Detect which cell encompasses the target text, then output its (x, y) center coordinate. 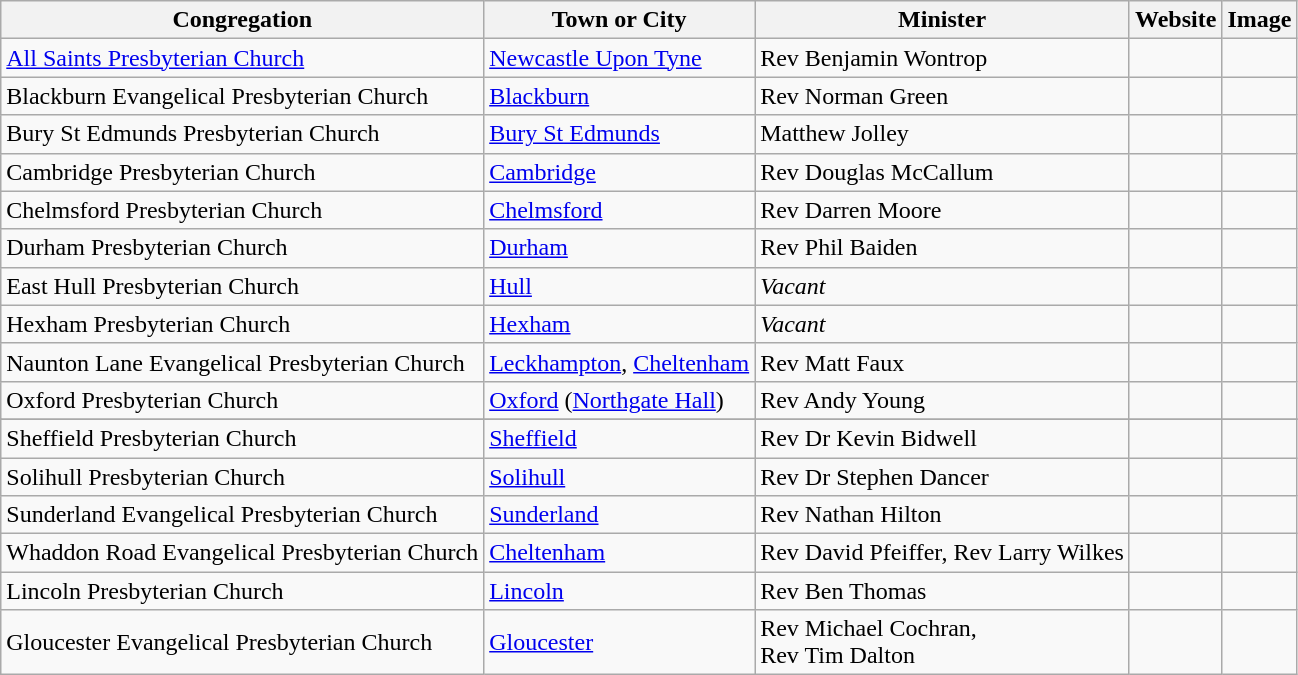
Rev Nathan Hilton (942, 515)
Minister (942, 20)
Matthew Jolley (942, 134)
Blackburn Evangelical Presbyterian Church (242, 96)
Rev David Pfeiffer, Rev Larry Wilkes (942, 553)
Durham Presbyterian Church (242, 248)
Hexham Presbyterian Church (242, 324)
Cambridge (620, 172)
Rev Darren Moore (942, 210)
Sheffield (620, 438)
Rev Matt Faux (942, 362)
Chelmsford Presbyterian Church (242, 210)
Blackburn (620, 96)
Cheltenham (620, 553)
Durham (620, 248)
Rev Ben Thomas (942, 591)
Sunderland (620, 515)
Bury St Edmunds (620, 134)
Cambridge Presbyterian Church (242, 172)
Rev Andy Young (942, 400)
Solihull (620, 477)
Hull (620, 286)
Lincoln Presbyterian Church (242, 591)
Solihull Presbyterian Church (242, 477)
Rev Dr Stephen Dancer (942, 477)
Chelmsford (620, 210)
Naunton Lane Evangelical Presbyterian Church (242, 362)
Oxford (Northgate Hall) (620, 400)
Rev Michael Cochran,Rev Tim Dalton (942, 642)
Sheffield Presbyterian Church (242, 438)
Bury St Edmunds Presbyterian Church (242, 134)
Oxford Presbyterian Church (242, 400)
Image (1260, 20)
Rev Dr Kevin Bidwell (942, 438)
All Saints Presbyterian Church (242, 58)
Newcastle Upon Tyne (620, 58)
Gloucester Evangelical Presbyterian Church (242, 642)
Rev Benjamin Wontrop (942, 58)
Whaddon Road Evangelical Presbyterian Church (242, 553)
Lincoln (620, 591)
Website (1175, 20)
Leckhampton, Cheltenham (620, 362)
Town or City (620, 20)
Rev Phil Baiden (942, 248)
Gloucester (620, 642)
Hexham (620, 324)
Sunderland Evangelical Presbyterian Church (242, 515)
Rev Douglas McCallum (942, 172)
Congregation (242, 20)
Rev Norman Green (942, 96)
East Hull Presbyterian Church (242, 286)
